Output the [X, Y] coordinate of the center of the cell containing the given text.  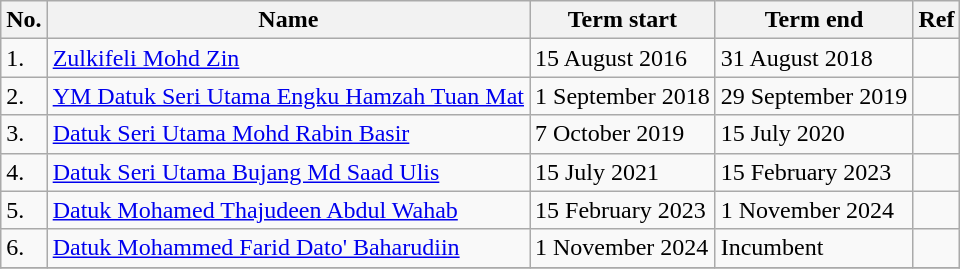
1. [24, 58]
2. [24, 96]
Term start [623, 20]
3. [24, 134]
Term end [814, 20]
Name [288, 20]
Datuk Mohammed Farid Dato' Baharudiin [288, 248]
Datuk Mohamed Thajudeen Abdul Wahab [288, 210]
15 August 2016 [623, 58]
29 September 2019 [814, 96]
5. [24, 210]
No. [24, 20]
6. [24, 248]
YM Datuk Seri Utama Engku Hamzah Tuan Mat [288, 96]
Incumbent [814, 248]
1 September 2018 [623, 96]
4. [24, 172]
Zulkifeli Mohd Zin [288, 58]
7 October 2019 [623, 134]
15 July 2020 [814, 134]
31 August 2018 [814, 58]
Ref [936, 20]
Datuk Seri Utama Bujang Md Saad Ulis [288, 172]
Datuk Seri Utama Mohd Rabin Basir [288, 134]
15 July 2021 [623, 172]
